Locate the cell with the specified text and output its (X, Y) center coordinate. 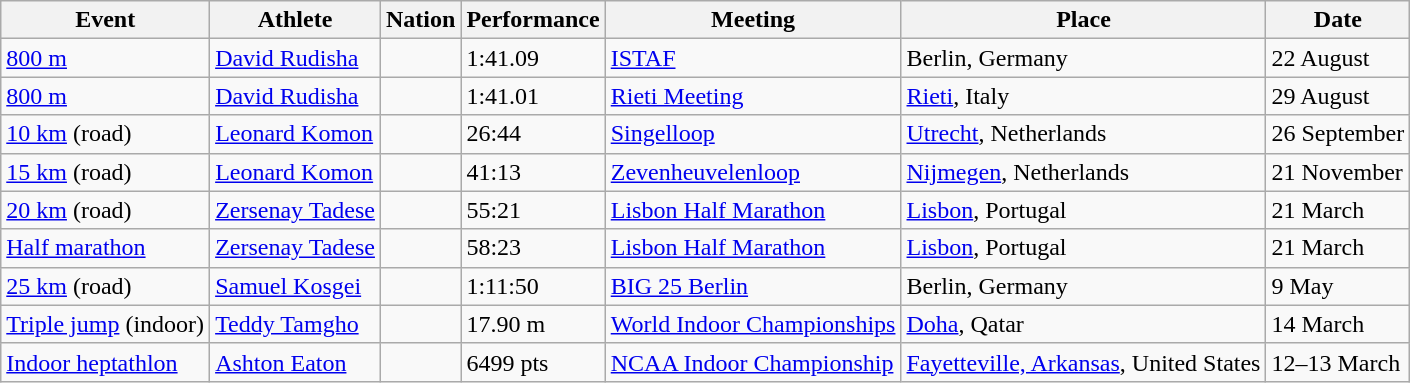
Doha, Qatar (1084, 324)
NCAA Indoor Championship (753, 362)
World Indoor Championships (753, 324)
Nijmegen, Netherlands (1084, 172)
26 September (1338, 134)
9 May (1338, 286)
Teddy Tamgho (296, 324)
Zevenheuvelenloop (753, 172)
Singelloop (753, 134)
26:44 (533, 134)
25 km (road) (106, 286)
Event (106, 20)
15 km (road) (106, 172)
Indoor heptathlon (106, 362)
Meeting (753, 20)
Samuel Kosgei (296, 286)
Utrecht, Netherlands (1084, 134)
55:21 (533, 210)
6499 pts (533, 362)
Triple jump (indoor) (106, 324)
Athlete (296, 20)
Date (1338, 20)
Ashton Eaton (296, 362)
22 August (1338, 58)
BIG 25 Berlin (753, 286)
58:23 (533, 248)
10 km (road) (106, 134)
Fayetteville, Arkansas, United States (1084, 362)
41:13 (533, 172)
Rieti, Italy (1084, 96)
12–13 March (1338, 362)
29 August (1338, 96)
Rieti Meeting (753, 96)
17.90 m (533, 324)
1:41.01 (533, 96)
ISTAF (753, 58)
Half marathon (106, 248)
20 km (road) (106, 210)
Place (1084, 20)
1:11:50 (533, 286)
Performance (533, 20)
1:41.09 (533, 58)
Nation (420, 20)
21 November (1338, 172)
14 March (1338, 324)
